Output the [x, y] coordinate of the center of the cell containing the given text.  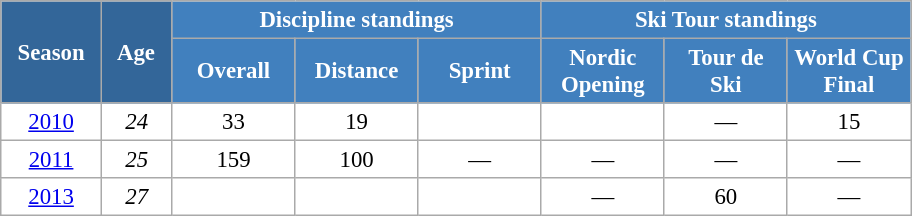
60 [726, 197]
159 [234, 160]
Season [52, 52]
Tour deSki [726, 72]
33 [234, 122]
19 [356, 122]
NordicOpening [602, 72]
25 [136, 160]
Overall [234, 72]
Distance [356, 72]
Sprint [480, 72]
2013 [52, 197]
27 [136, 197]
World CupFinal [848, 72]
15 [848, 122]
100 [356, 160]
Ski Tour standings [726, 20]
24 [136, 122]
2010 [52, 122]
Discipline standings [356, 20]
Age [136, 52]
2011 [52, 160]
